Determine the (x, y) coordinate at the center of the cell enclosing the given text.  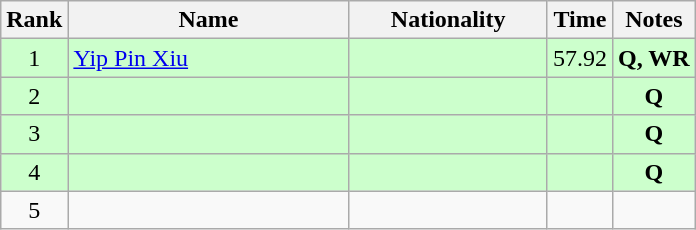
Q, WR (654, 58)
Nationality (448, 20)
4 (34, 172)
Yip Pin Xiu (208, 58)
2 (34, 96)
3 (34, 134)
Notes (654, 20)
5 (34, 210)
57.92 (580, 58)
Name (208, 20)
1 (34, 58)
Rank (34, 20)
Time (580, 20)
